Extract the (x, y) coordinate from the center of the cell holding the provided text.  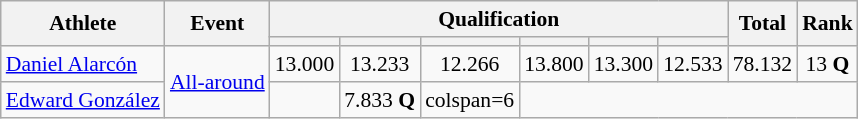
Athlete (83, 24)
13.300 (624, 64)
13.233 (380, 64)
12.266 (470, 64)
Daniel Alarcón (83, 64)
12.533 (692, 64)
Total (762, 24)
7.833 Q (380, 100)
Edward González (83, 100)
All-around (218, 82)
Qualification (499, 19)
78.132 (762, 64)
13.800 (554, 64)
Event (218, 24)
colspan=6 (470, 100)
13 Q (828, 64)
Rank (828, 24)
13.000 (304, 64)
